Scan for the cell matching the given text and deliver its (X, Y) coordinate at center. 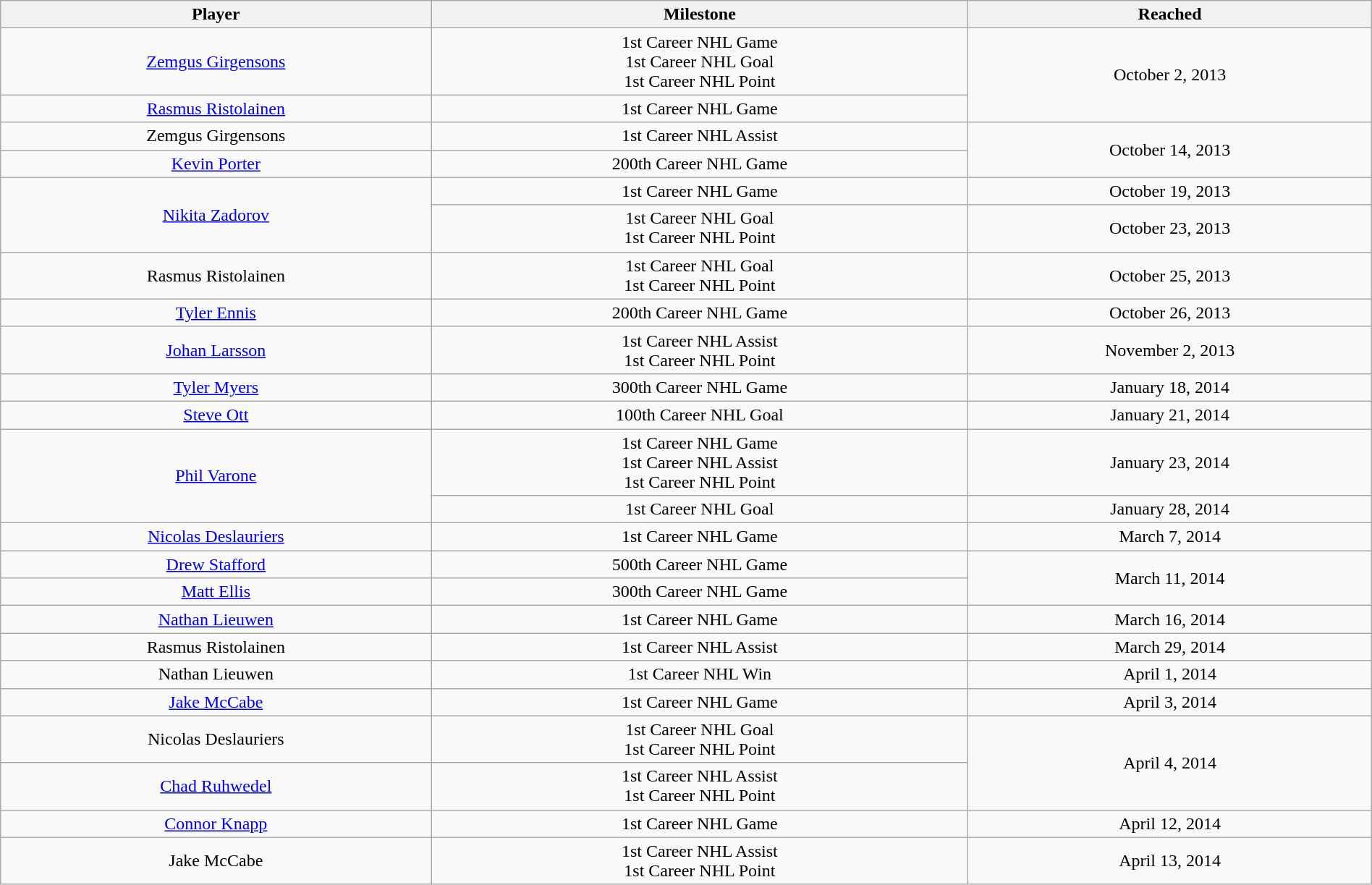
April 12, 2014 (1169, 823)
October 2, 2013 (1169, 75)
October 25, 2013 (1169, 275)
Drew Stafford (216, 564)
January 23, 2014 (1169, 462)
October 23, 2013 (1169, 229)
April 1, 2014 (1169, 674)
Connor Knapp (216, 823)
March 29, 2014 (1169, 647)
April 3, 2014 (1169, 702)
Phil Varone (216, 475)
Reached (1169, 14)
Steve Ott (216, 415)
October 26, 2013 (1169, 313)
March 7, 2014 (1169, 537)
April 13, 2014 (1169, 861)
1st Career NHL Game1st Career NHL Assist1st Career NHL Point (700, 462)
1st Career NHL Win (700, 674)
January 21, 2014 (1169, 415)
January 28, 2014 (1169, 509)
March 16, 2014 (1169, 619)
October 19, 2013 (1169, 191)
Player (216, 14)
October 14, 2013 (1169, 150)
Tyler Ennis (216, 313)
April 4, 2014 (1169, 763)
Milestone (700, 14)
Matt Ellis (216, 592)
500th Career NHL Game (700, 564)
1st Career NHL Game1st Career NHL Goal1st Career NHL Point (700, 62)
1st Career NHL Goal (700, 509)
100th Career NHL Goal (700, 415)
Tyler Myers (216, 387)
January 18, 2014 (1169, 387)
Johan Larsson (216, 350)
Nikita Zadorov (216, 214)
Kevin Porter (216, 164)
Chad Ruhwedel (216, 786)
November 2, 2013 (1169, 350)
March 11, 2014 (1169, 578)
